Identify which cell holds the provided text, then report its [x, y] central coordinate. 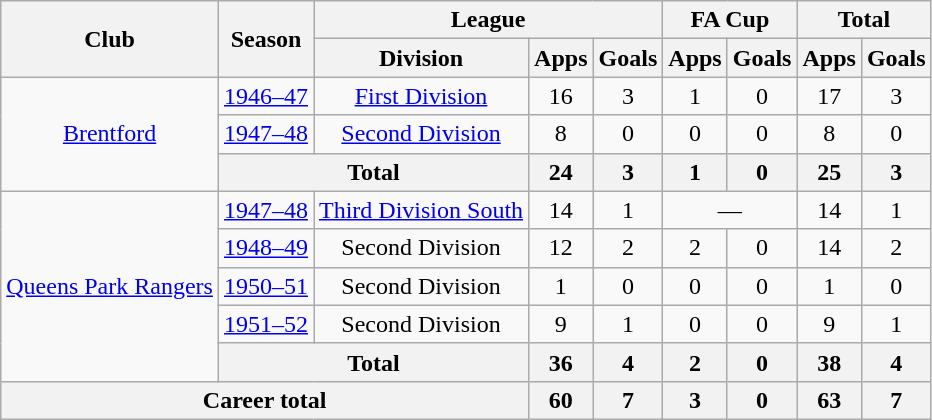
36 [561, 362]
Queens Park Rangers [110, 286]
60 [561, 400]
24 [561, 172]
12 [561, 248]
38 [829, 362]
17 [829, 96]
Division [422, 58]
Club [110, 39]
FA Cup [730, 20]
25 [829, 172]
16 [561, 96]
First Division [422, 96]
Career total [265, 400]
1946–47 [266, 96]
1951–52 [266, 324]
— [730, 210]
Brentford [110, 134]
1950–51 [266, 286]
63 [829, 400]
Season [266, 39]
League [488, 20]
Third Division South [422, 210]
1948–49 [266, 248]
